From the cell containing the given text, extract its center point as [x, y] coordinate. 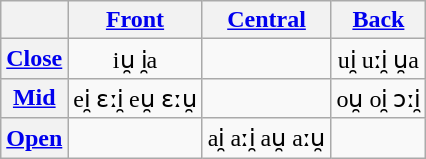
Mid [34, 98]
Central [266, 20]
Open [34, 138]
Back [378, 20]
Close [34, 59]
ei̯ ɛːi̯ eu̯ ɛːu̯ [135, 98]
Front [135, 20]
ou̯ oi̯ ɔːi̯ [378, 98]
ui̯ uːi̯ u̯a [378, 59]
iu̯ i̯a [135, 59]
ai̯ aːi̯ au̯ aːu̯ [266, 138]
